For the text-containing cell, return its midpoint in (x, y) coordinate format. 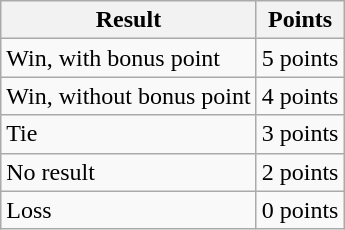
Win, with bonus point (128, 58)
5 points (300, 58)
2 points (300, 172)
3 points (300, 134)
Points (300, 20)
4 points (300, 96)
No result (128, 172)
Loss (128, 210)
0 points (300, 210)
Result (128, 20)
Tie (128, 134)
Win, without bonus point (128, 96)
